Search for the cell housing the specified text and yield its (X, Y) center coordinate. 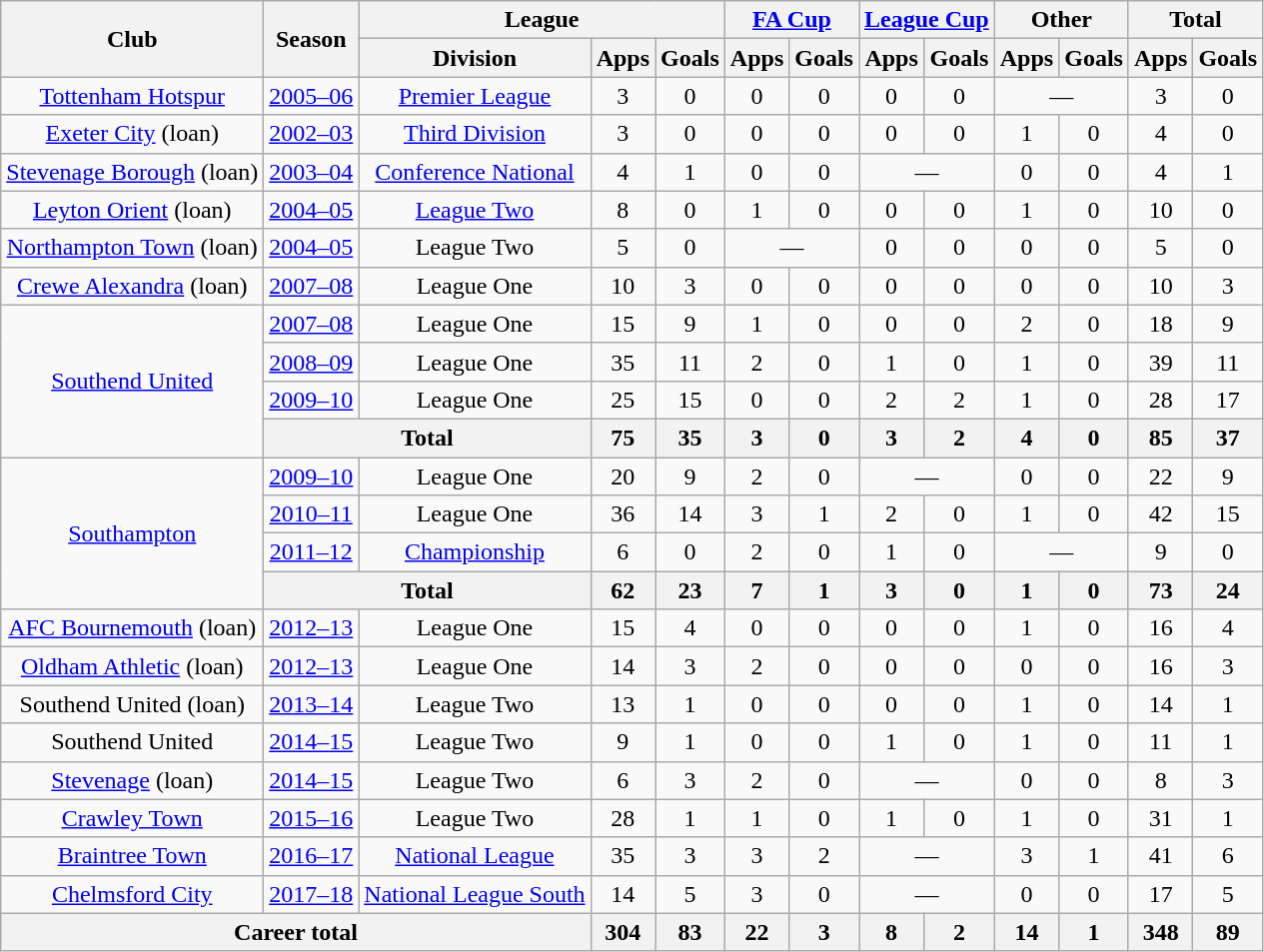
Southend United (loan) (132, 704)
Championship (475, 552)
39 (1160, 362)
25 (623, 400)
Stevenage (loan) (132, 780)
Premier League (475, 96)
Exeter City (loan) (132, 134)
18 (1160, 324)
Club (132, 39)
Leyton Orient (loan) (132, 210)
Braintree Town (132, 856)
2005–06 (312, 96)
National League (475, 856)
2013–14 (312, 704)
Chelmsford City (132, 894)
62 (623, 590)
Season (312, 39)
National League South (475, 894)
37 (1228, 438)
348 (1160, 932)
Crewe Alexandra (loan) (132, 286)
Oldham Athletic (loan) (132, 666)
Career total (296, 932)
2017–18 (312, 894)
Northampton Town (loan) (132, 248)
Conference National (475, 172)
Tottenham Hotspur (132, 96)
2015–16 (312, 818)
2008–09 (312, 362)
Other (1061, 20)
2016–17 (312, 856)
42 (1160, 514)
89 (1228, 932)
League Cup (927, 20)
20 (623, 476)
304 (623, 932)
2010–11 (312, 514)
Crawley Town (132, 818)
73 (1160, 590)
85 (1160, 438)
36 (623, 514)
FA Cup (791, 20)
24 (1228, 590)
75 (623, 438)
31 (1160, 818)
Stevenage Borough (loan) (132, 172)
2011–12 (312, 552)
23 (690, 590)
Division (475, 58)
Southampton (132, 533)
83 (690, 932)
2002–03 (312, 134)
2003–04 (312, 172)
Third Division (475, 134)
13 (623, 704)
7 (756, 590)
League (542, 20)
AFC Bournemouth (loan) (132, 628)
41 (1160, 856)
